Detect which cell encompasses the target text, then output its (X, Y) center coordinate. 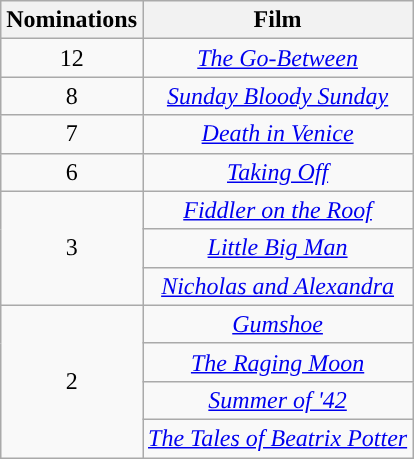
The Raging Moon (277, 362)
6 (72, 172)
Gumshoe (277, 324)
12 (72, 58)
Film (277, 20)
7 (72, 134)
Death in Venice (277, 134)
Taking Off (277, 172)
8 (72, 96)
2 (72, 381)
Sunday Bloody Sunday (277, 96)
Nominations (72, 20)
Fiddler on the Roof (277, 210)
3 (72, 248)
The Go-Between (277, 58)
Little Big Man (277, 248)
The Tales of Beatrix Potter (277, 438)
Summer of '42 (277, 400)
Nicholas and Alexandra (277, 286)
